Pinpoint the cell where the given text exists, returning its [x, y] midpoint coordinate. 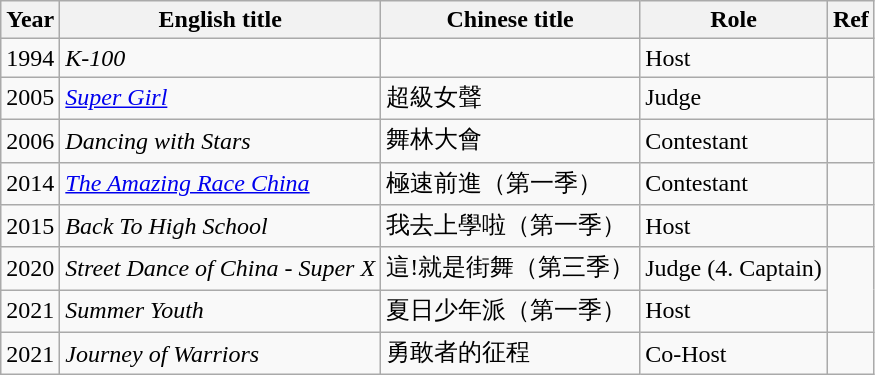
Chinese title [510, 20]
2005 [30, 98]
Street Dance of China - Super X [220, 268]
Journey of Warriors [220, 354]
K-100 [220, 58]
Ref [850, 20]
超級女聲 [510, 98]
Summer Youth [220, 312]
夏日少年派（第一季） [510, 312]
我去上學啦（第一季） [510, 226]
The Amazing Race China [220, 184]
Judge [734, 98]
舞林大會 [510, 140]
1994 [30, 58]
Role [734, 20]
勇敢者的征程 [510, 354]
2015 [30, 226]
Co-Host [734, 354]
Judge (4. Captain) [734, 268]
2020 [30, 268]
English title [220, 20]
Back To High School [220, 226]
這!就是街舞（第三季） [510, 268]
極速前進（第一季） [510, 184]
Dancing with Stars [220, 140]
Super Girl [220, 98]
Year [30, 20]
2006 [30, 140]
2014 [30, 184]
